Locate the cell with the specified text and output its (x, y) center coordinate. 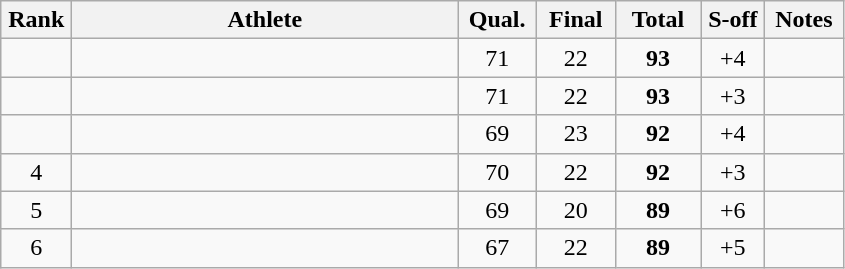
4 (36, 172)
67 (498, 248)
23 (576, 134)
S-off (733, 20)
+6 (733, 210)
Notes (804, 20)
Total (658, 20)
5 (36, 210)
Rank (36, 20)
20 (576, 210)
+5 (733, 248)
Athlete (265, 20)
6 (36, 248)
Qual. (498, 20)
Final (576, 20)
70 (498, 172)
